Identify which cell holds the provided text, then report its [X, Y] central coordinate. 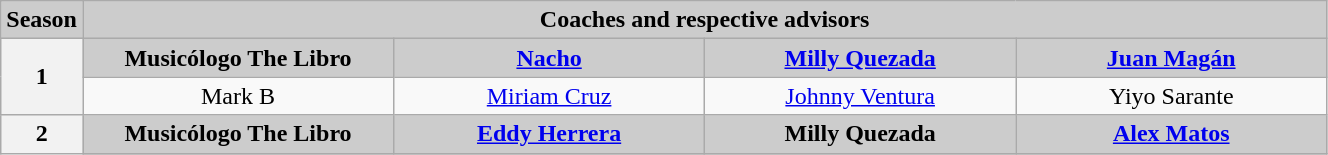
Nacho [550, 58]
Juan Magán [1172, 58]
Coaches and respective advisors [704, 20]
2 [42, 134]
Miriam Cruz [550, 96]
Season [42, 20]
Mark B [238, 96]
1 [42, 77]
Yiyo Sarante [1172, 96]
Eddy Herrera [550, 134]
Johnny Ventura [860, 96]
Alex Matos [1172, 134]
